Provide the [x, y] coordinate of the cell's center where the given text is located.  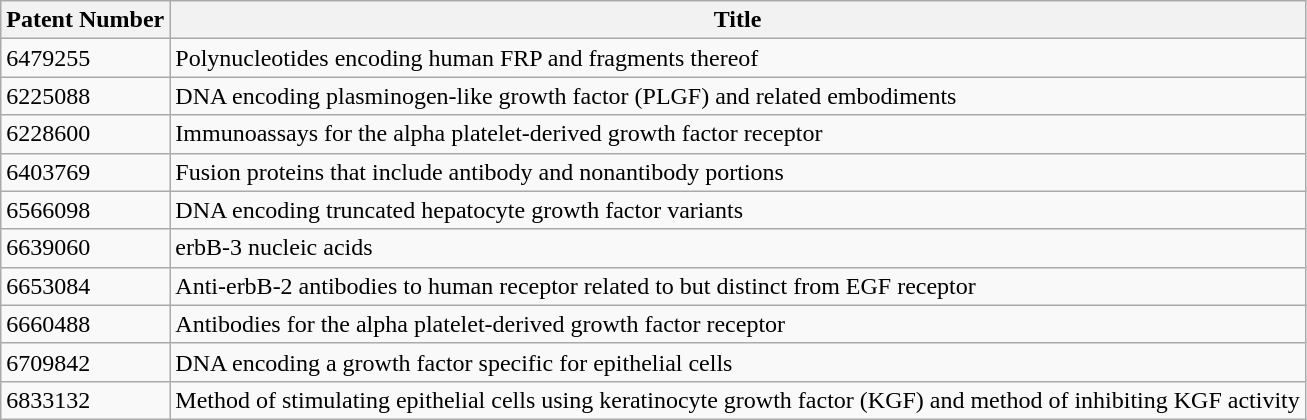
6479255 [86, 58]
6709842 [86, 362]
6833132 [86, 400]
6228600 [86, 134]
Method of stimulating epithelial cells using keratinocyte growth factor (KGF) and method of inhibiting KGF activity [738, 400]
Anti-erbB-2 antibodies to human receptor related to but distinct from EGF receptor [738, 286]
6225088 [86, 96]
DNA encoding a growth factor specific for epithelial cells [738, 362]
6403769 [86, 172]
Fusion proteins that include antibody and nonantibody portions [738, 172]
Title [738, 20]
Immunoassays for the alpha platelet-derived growth factor receptor [738, 134]
6653084 [86, 286]
6660488 [86, 324]
6566098 [86, 210]
DNA encoding truncated hepatocyte growth factor variants [738, 210]
erbB-3 nucleic acids [738, 248]
DNA encoding plasminogen-like growth factor (PLGF) and related embodiments [738, 96]
Antibodies for the alpha platelet-derived growth factor receptor [738, 324]
Polynucleotides encoding human FRP and fragments thereof [738, 58]
6639060 [86, 248]
Patent Number [86, 20]
